Search for the cell housing the specified text and yield its [x, y] center coordinate. 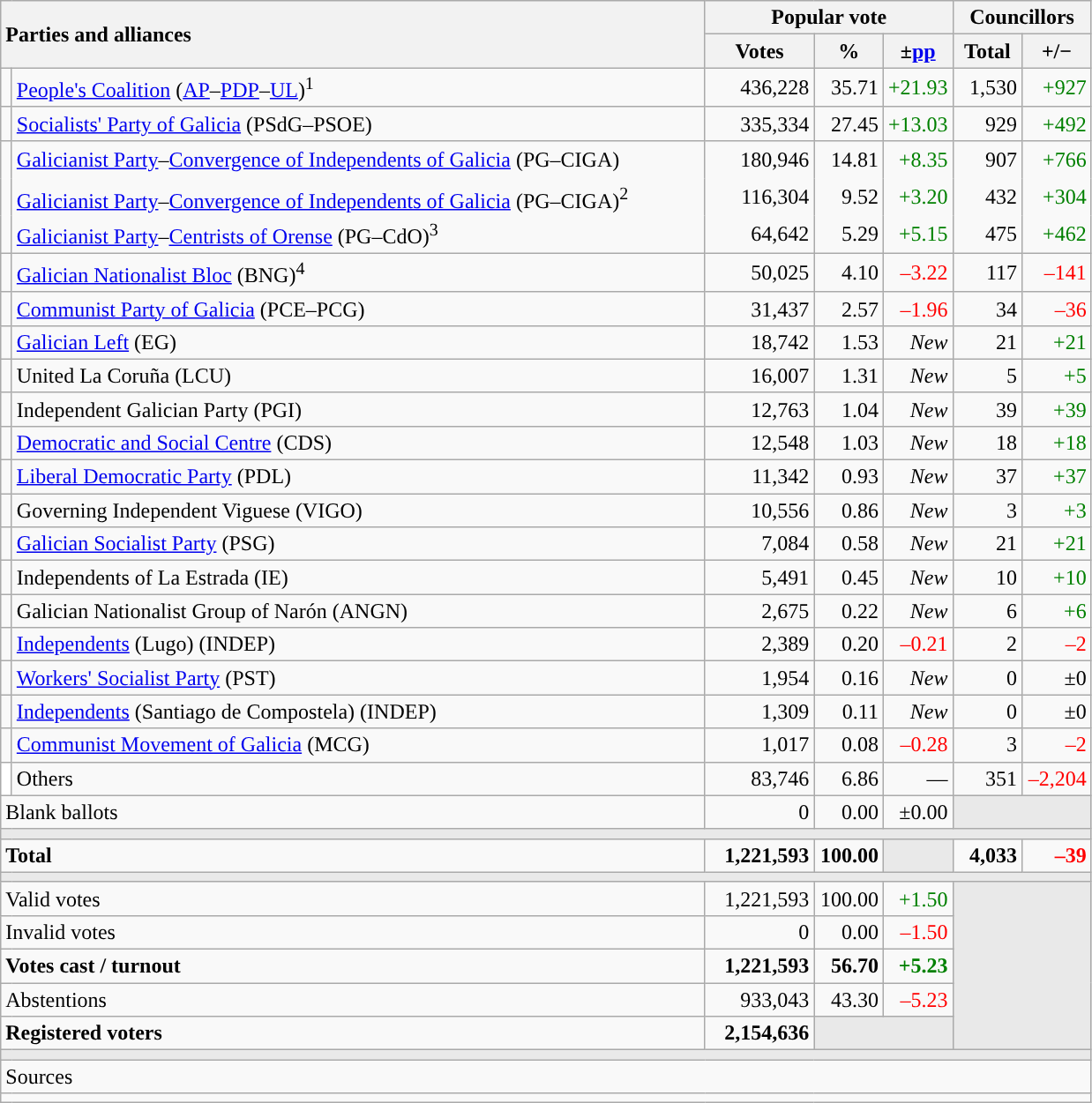
6.86 [849, 779]
+8.35 [917, 159]
Liberal Democratic Party (PDL) [358, 477]
People's Coalition (AP–PDP–UL)1 [358, 88]
+10 [1057, 578]
2,389 [759, 645]
Independents (Santiago de Compostela) (INDEP) [358, 712]
11,342 [759, 477]
0.45 [849, 578]
9.52 [849, 197]
Governing Independent Viguese (VIGO) [358, 511]
Galicianist Party–Convergence of Independents of Galicia (PG–CIGA) [358, 159]
0.58 [849, 544]
+492 [1057, 123]
0.11 [849, 712]
+3.20 [917, 197]
0.86 [849, 511]
0.08 [849, 745]
Independents (Lugo) (INDEP) [358, 645]
Communist Party of Galicia (PCE–PCG) [358, 309]
0.93 [849, 477]
1.31 [849, 376]
35.71 [849, 88]
Sources [546, 1077]
–36 [1057, 309]
43.30 [849, 1000]
2.57 [849, 309]
United La Coruña (LCU) [358, 376]
–1.96 [917, 309]
Others [358, 779]
83,746 [759, 779]
Galician Left (EG) [358, 342]
18,742 [759, 342]
432 [988, 197]
436,228 [759, 88]
933,043 [759, 1000]
+927 [1057, 88]
+304 [1057, 197]
5,491 [759, 578]
Parties and alliances [353, 34]
0.20 [849, 645]
–0.28 [917, 745]
16,007 [759, 376]
Communist Movement of Galicia (MCG) [358, 745]
Popular vote [829, 18]
929 [988, 123]
14.81 [849, 159]
1,309 [759, 712]
+6 [1057, 611]
Registered voters [353, 1033]
2 [988, 645]
+5 [1057, 376]
2,154,636 [759, 1033]
7,084 [759, 544]
Galician Nationalist Bloc (BNG)4 [358, 273]
6 [988, 611]
–5.23 [917, 1000]
Workers' Socialist Party (PST) [358, 678]
Galician Nationalist Group of Narón (ANGN) [358, 611]
4,033 [988, 855]
+39 [1057, 409]
Socialists' Party of Galicia (PSdG–PSOE) [358, 123]
+5.15 [917, 234]
–3.22 [917, 273]
Votes cast / turnout [353, 966]
–2,204 [1057, 779]
5.29 [849, 234]
34 [988, 309]
% [849, 51]
Galicianist Party–Centrists of Orense (PG–CdO)3 [358, 234]
Valid votes [353, 898]
Blank ballots [353, 812]
+21.93 [917, 88]
+/− [1057, 51]
50,025 [759, 273]
–141 [1057, 273]
–39 [1057, 855]
116,304 [759, 197]
0.22 [849, 611]
1,954 [759, 678]
5 [988, 376]
1.03 [849, 443]
Independent Galician Party (PGI) [358, 409]
117 [988, 273]
475 [988, 234]
335,334 [759, 123]
Democratic and Social Centre (CDS) [358, 443]
+37 [1057, 477]
4.10 [849, 273]
–0.21 [917, 645]
Abstentions [353, 1000]
10 [988, 578]
Galician Socialist Party (PSG) [358, 544]
10,556 [759, 511]
1.53 [849, 342]
±pp [917, 51]
18 [988, 443]
907 [988, 159]
Galicianist Party–Convergence of Independents of Galicia (PG–CIGA)2 [358, 197]
+18 [1057, 443]
–1.50 [917, 932]
1,530 [988, 88]
180,946 [759, 159]
56.70 [849, 966]
27.45 [849, 123]
+5.23 [917, 966]
— [917, 779]
+13.03 [917, 123]
64,642 [759, 234]
31,437 [759, 309]
+1.50 [917, 898]
2,675 [759, 611]
Councillors [1021, 18]
37 [988, 477]
Independents of La Estrada (IE) [358, 578]
+3 [1057, 511]
0.16 [849, 678]
+462 [1057, 234]
Invalid votes [353, 932]
351 [988, 779]
39 [988, 409]
1.04 [849, 409]
±0.00 [917, 812]
Votes [759, 51]
+766 [1057, 159]
12,548 [759, 443]
1,017 [759, 745]
12,763 [759, 409]
